From the cell containing the given text, extract its center point as [X, Y] coordinate. 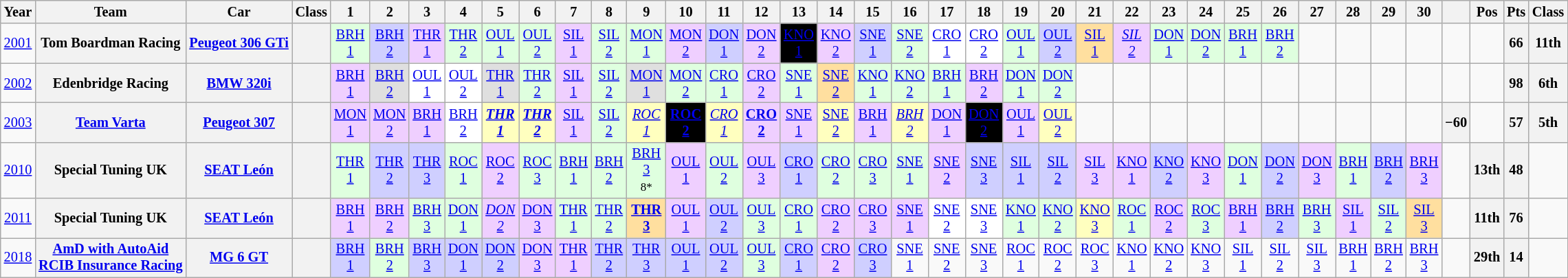
1 [351, 12]
2018 [18, 257]
2 [389, 12]
8 [609, 12]
11 [724, 12]
21 [1095, 12]
30 [1424, 12]
5 [500, 12]
29 [1389, 12]
6th [1548, 83]
7 [573, 12]
−60 [1456, 122]
5th [1548, 122]
66 [1516, 43]
16 [909, 12]
12 [762, 12]
10 [686, 12]
98 [1516, 83]
BMW 320i [239, 83]
Edenbridge Racing [110, 83]
9 [646, 12]
Peugeot 306 GTi [239, 43]
2003 [18, 122]
Tom Boardman Racing [110, 43]
Pts [1516, 12]
76 [1516, 218]
Year [18, 12]
19 [1021, 12]
24 [1206, 12]
4 [463, 12]
6 [538, 12]
15 [873, 12]
20 [1058, 12]
48 [1516, 170]
28 [1354, 12]
29th [1487, 257]
26 [1280, 12]
2002 [18, 83]
3 [427, 12]
25 [1243, 12]
23 [1169, 12]
AmD with AutoAidRCIB Insurance Racing [110, 257]
18 [984, 12]
2011 [18, 218]
Car [239, 12]
13 [799, 12]
Pos [1487, 12]
BRH38* [646, 170]
17 [947, 12]
57 [1516, 122]
22 [1132, 12]
27 [1317, 12]
Team [110, 12]
MG 6 GT [239, 257]
13th [1487, 170]
2001 [18, 43]
Peugeot 307 [239, 122]
Team Varta [110, 122]
2010 [18, 170]
